Output the [x, y] coordinate of the center of the cell containing the given text.  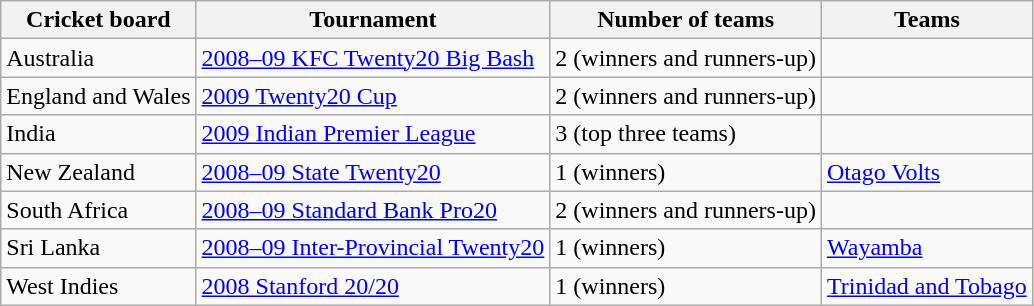
Teams [926, 20]
India [98, 134]
2008–09 Standard Bank Pro20 [373, 210]
South Africa [98, 210]
Wayamba [926, 248]
2008–09 Inter-Provincial Twenty20 [373, 248]
Number of teams [686, 20]
2008 Stanford 20/20 [373, 286]
New Zealand [98, 172]
2008–09 KFC Twenty20 Big Bash [373, 58]
West Indies [98, 286]
Otago Volts [926, 172]
England and Wales [98, 96]
Tournament [373, 20]
Trinidad and Tobago [926, 286]
Sri Lanka [98, 248]
2008–09 State Twenty20 [373, 172]
2009 Twenty20 Cup [373, 96]
3 (top three teams) [686, 134]
Australia [98, 58]
2009 Indian Premier League [373, 134]
Cricket board [98, 20]
